Provide the [x, y] coordinate of the cell's center where the given text is located.  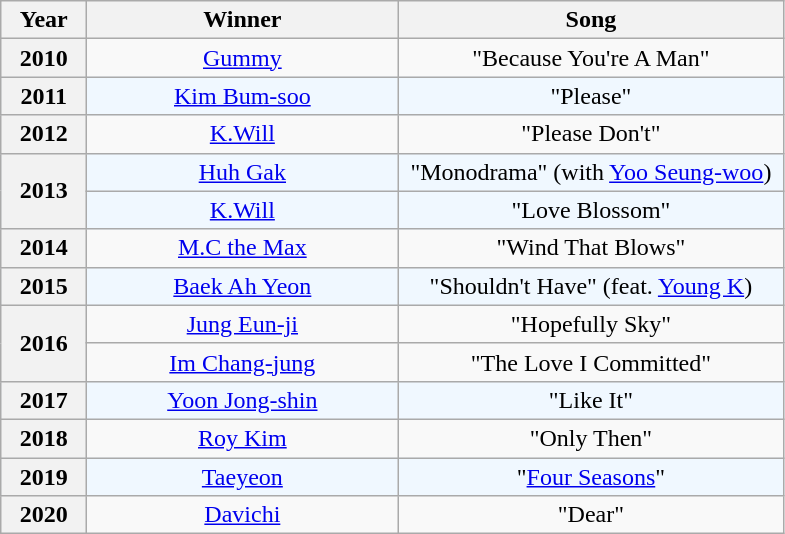
Winner [242, 20]
2012 [44, 134]
Taeyeon [242, 477]
Im Chang-jung [242, 362]
Roy Kim [242, 438]
"Monodrama" (with Yoo Seung-woo) [591, 172]
Yoon Jong-shin [242, 400]
2014 [44, 248]
"Because You're A Man" [591, 58]
2010 [44, 58]
2011 [44, 96]
"The Love I Committed" [591, 362]
2016 [44, 343]
Kim Bum-soo [242, 96]
Gummy [242, 58]
"Love Blossom" [591, 210]
"Dear" [591, 515]
2013 [44, 191]
Jung Eun-ji [242, 324]
"Hopefully Sky" [591, 324]
"Like It" [591, 400]
2020 [44, 515]
Baek Ah Yeon [242, 286]
"Four Seasons" [591, 477]
"Please" [591, 96]
"Shouldn't Have" (feat. Young K) [591, 286]
Song [591, 20]
M.C the Max [242, 248]
"Please Don't" [591, 134]
Year [44, 20]
Huh Gak [242, 172]
2015 [44, 286]
"Only Then" [591, 438]
"Wind That Blows" [591, 248]
2019 [44, 477]
2017 [44, 400]
Davichi [242, 515]
2018 [44, 438]
